Extract the (x, y) coordinate from the center of the cell holding the provided text.  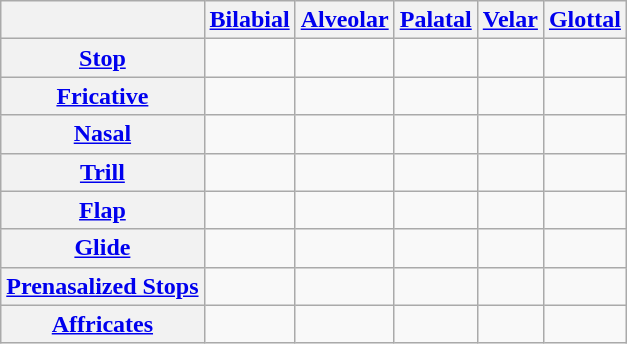
Glottal (584, 20)
Flap (102, 210)
Trill (102, 172)
Palatal (436, 20)
Fricative (102, 96)
Stop (102, 58)
Bilabial (250, 20)
Alveolar (344, 20)
Prenasalized Stops (102, 286)
Velar (510, 20)
Nasal (102, 134)
Affricates (102, 324)
Glide (102, 248)
